Identify which cell holds the provided text, then report its (X, Y) central coordinate. 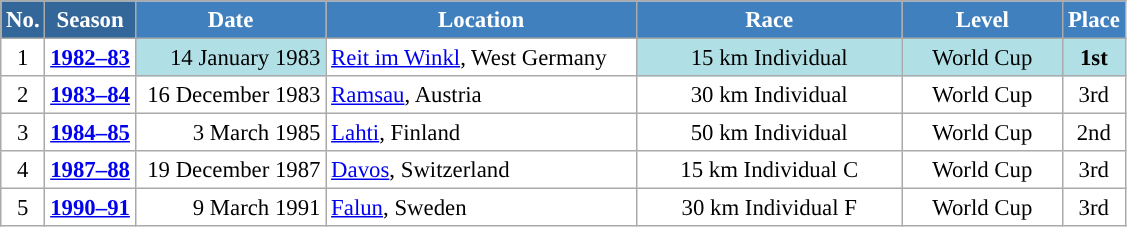
Date (230, 20)
Location (482, 20)
4 (23, 170)
No. (23, 20)
15 km Individual C (769, 170)
1984–85 (90, 133)
9 March 1991 (230, 208)
2nd (1094, 133)
30 km Individual (769, 95)
Race (769, 20)
Lahti, Finland (482, 133)
1987–88 (90, 170)
Place (1094, 20)
14 January 1983 (230, 58)
1990–91 (90, 208)
2 (23, 95)
1st (1094, 58)
Season (90, 20)
1 (23, 58)
Level (982, 20)
5 (23, 208)
Reit im Winkl, West Germany (482, 58)
15 km Individual (769, 58)
1983–84 (90, 95)
30 km Individual F (769, 208)
1982–83 (90, 58)
19 December 1987 (230, 170)
3 March 1985 (230, 133)
3 (23, 133)
Falun, Sweden (482, 208)
50 km Individual (769, 133)
Ramsau, Austria (482, 95)
Davos, Switzerland (482, 170)
16 December 1983 (230, 95)
